Output the (x, y) coordinate of the center of the cell containing the given text.  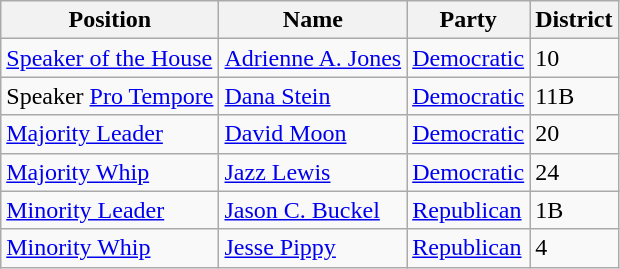
Minority Leader (110, 210)
1B (574, 210)
Majority Whip (110, 172)
Name (313, 20)
David Moon (313, 134)
11B (574, 96)
24 (574, 172)
20 (574, 134)
Majority Leader (110, 134)
Position (110, 20)
District (574, 20)
Speaker of the House (110, 58)
Jason C. Buckel (313, 210)
Jazz Lewis (313, 172)
Speaker Pro Tempore (110, 96)
4 (574, 248)
Minority Whip (110, 248)
10 (574, 58)
Jesse Pippy (313, 248)
Adrienne A. Jones (313, 58)
Dana Stein (313, 96)
Party (468, 20)
